Search for the cell housing the specified text and yield its [X, Y] center coordinate. 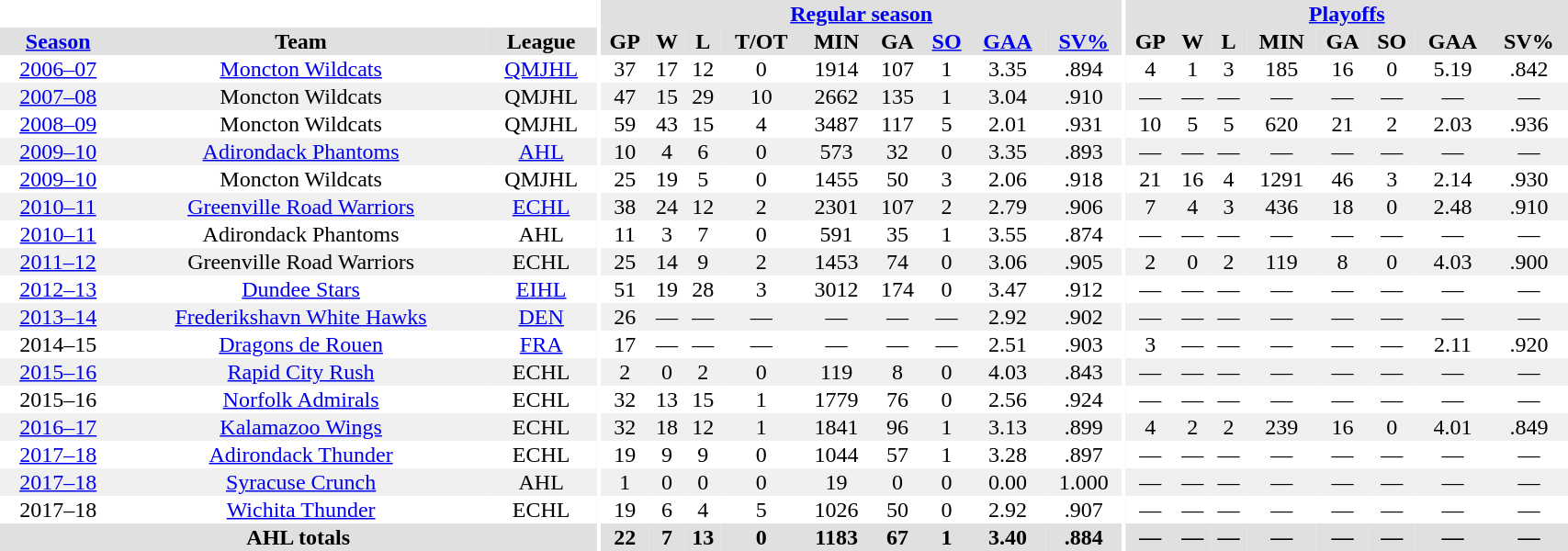
35 [898, 234]
239 [1281, 427]
Regular season [862, 14]
3.47 [1008, 289]
1.000 [1084, 482]
.924 [1084, 399]
14 [667, 262]
74 [898, 262]
.905 [1084, 262]
76 [898, 399]
620 [1281, 124]
436 [1281, 207]
29 [704, 96]
3.55 [1008, 234]
.843 [1084, 372]
26 [625, 317]
57 [898, 455]
1453 [837, 262]
.897 [1084, 455]
24 [667, 207]
2.48 [1453, 207]
46 [1343, 179]
.884 [1084, 537]
3.06 [1008, 262]
1455 [837, 179]
2007–08 [58, 96]
2013–14 [58, 317]
67 [898, 537]
3.04 [1008, 96]
.842 [1529, 69]
.930 [1529, 179]
.931 [1084, 124]
2.14 [1453, 179]
0.00 [1008, 482]
.893 [1084, 152]
2008–09 [58, 124]
1779 [837, 399]
.899 [1084, 427]
.912 [1084, 289]
2301 [837, 207]
2.03 [1453, 124]
2.79 [1008, 207]
4.01 [1453, 427]
591 [837, 234]
Wichita Thunder [301, 510]
2.51 [1008, 344]
2.01 [1008, 124]
.874 [1084, 234]
2012–13 [58, 289]
174 [898, 289]
3012 [837, 289]
.900 [1529, 262]
DEN [542, 317]
2011–12 [58, 262]
1841 [837, 427]
.906 [1084, 207]
T/OT [761, 41]
Norfolk Admirals [301, 399]
.918 [1084, 179]
43 [667, 124]
Dragons de Rouen [301, 344]
Syracuse Crunch [301, 482]
59 [625, 124]
2.56 [1008, 399]
.894 [1084, 69]
3.13 [1008, 427]
Dundee Stars [301, 289]
2.11 [1453, 344]
2662 [837, 96]
2.06 [1008, 179]
.903 [1084, 344]
47 [625, 96]
3487 [837, 124]
1291 [1281, 179]
22 [625, 537]
EIHL [542, 289]
Kalamazoo Wings [301, 427]
3.28 [1008, 455]
.849 [1529, 427]
.902 [1084, 317]
38 [625, 207]
1044 [837, 455]
.936 [1529, 124]
117 [898, 124]
Playoffs [1347, 14]
96 [898, 427]
Season [58, 41]
185 [1281, 69]
Frederikshavn White Hawks [301, 317]
.920 [1529, 344]
2006–07 [58, 69]
51 [625, 289]
1183 [837, 537]
3.40 [1008, 537]
28 [704, 289]
FRA [542, 344]
11 [625, 234]
Rapid City Rush [301, 372]
1914 [837, 69]
37 [625, 69]
2014–15 [58, 344]
5.19 [1453, 69]
135 [898, 96]
.907 [1084, 510]
2016–17 [58, 427]
Team [301, 41]
League [542, 41]
AHL totals [298, 537]
573 [837, 152]
Adirondack Thunder [301, 455]
1026 [837, 510]
